Output the (x, y) coordinate of the center of the cell containing the given text.  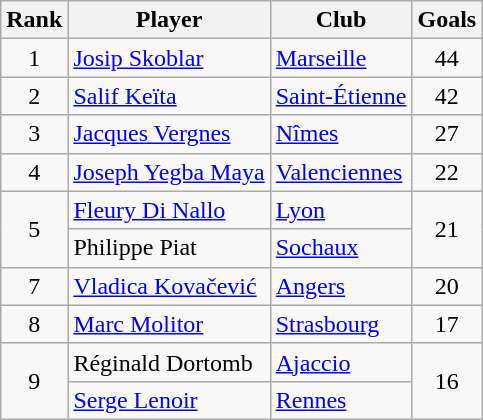
Ajaccio (341, 362)
17 (447, 324)
9 (34, 381)
Vladica Kovačević (169, 286)
Fleury Di Nallo (169, 210)
27 (447, 134)
5 (34, 229)
1 (34, 58)
42 (447, 96)
Réginald Dortomb (169, 362)
Valenciennes (341, 172)
21 (447, 229)
3 (34, 134)
Joseph Yegba Maya (169, 172)
Sochaux (341, 248)
Nîmes (341, 134)
2 (34, 96)
Marc Molitor (169, 324)
Angers (341, 286)
4 (34, 172)
Josip Skoblar (169, 58)
44 (447, 58)
16 (447, 381)
Club (341, 20)
Rank (34, 20)
Salif Keïta (169, 96)
Strasbourg (341, 324)
Goals (447, 20)
22 (447, 172)
20 (447, 286)
Saint-Étienne (341, 96)
Lyon (341, 210)
Player (169, 20)
Rennes (341, 400)
Jacques Vergnes (169, 134)
Serge Lenoir (169, 400)
8 (34, 324)
Philippe Piat (169, 248)
7 (34, 286)
Marseille (341, 58)
